Find where the given text appears and provide that cell's center as (x, y) coordinate. 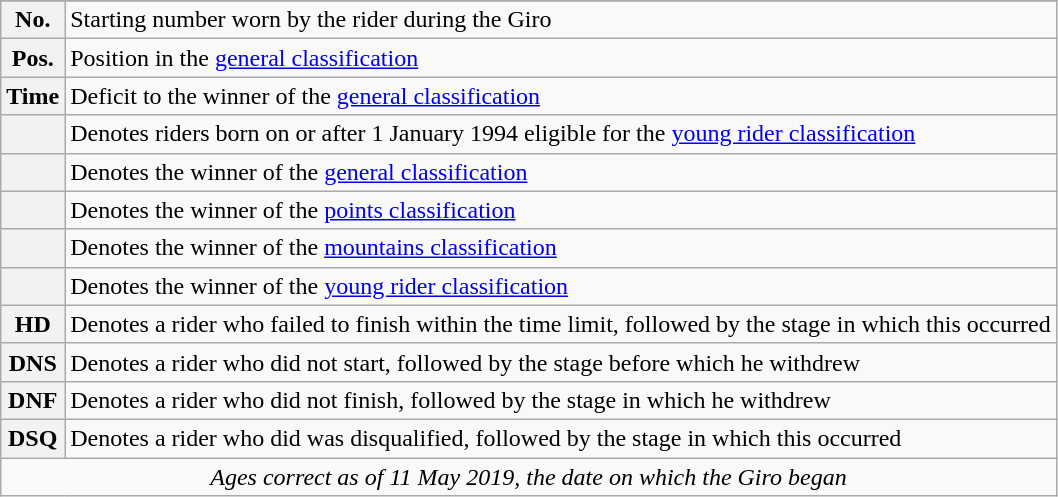
Denotes the winner of the mountains classification (561, 248)
Denotes a rider who failed to finish within the time limit, followed by the stage in which this occurred (561, 324)
DNS (33, 362)
Denotes a rider who did not finish, followed by the stage in which he withdrew (561, 400)
DSQ (33, 438)
Denotes riders born on or after 1 January 1994 eligible for the young rider classification (561, 134)
Denotes the winner of the general classification (561, 172)
Denotes a rider who did not start, followed by the stage before which he withdrew (561, 362)
Denotes the winner of the points classification (561, 210)
Ages correct as of 11 May 2019, the date on which the Giro began (528, 477)
Denotes the winner of the young rider classification (561, 286)
Denotes a rider who did was disqualified, followed by the stage in which this occurred (561, 438)
Starting number worn by the rider during the Giro (561, 20)
Position in the general classification (561, 58)
Deficit to the winner of the general classification (561, 96)
Pos. (33, 58)
HD (33, 324)
No. (33, 20)
Time (33, 96)
DNF (33, 400)
